For the text-containing cell, return its midpoint in [X, Y] coordinate format. 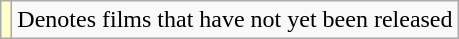
Denotes films that have not yet been released [235, 20]
